Locate the cell with the specified text and output its (X, Y) center coordinate. 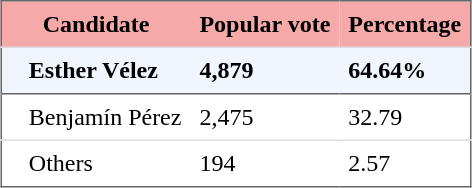
Esther Vélez (106, 70)
Popular vote (264, 24)
Others (106, 163)
4,879 (264, 70)
32.79 (405, 117)
194 (264, 163)
Candidate (96, 24)
2,475 (264, 117)
2.57 (405, 163)
Benjamín Pérez (106, 117)
Percentage (405, 24)
64.64% (405, 70)
